Identify which cell holds the provided text, then report its [x, y] central coordinate. 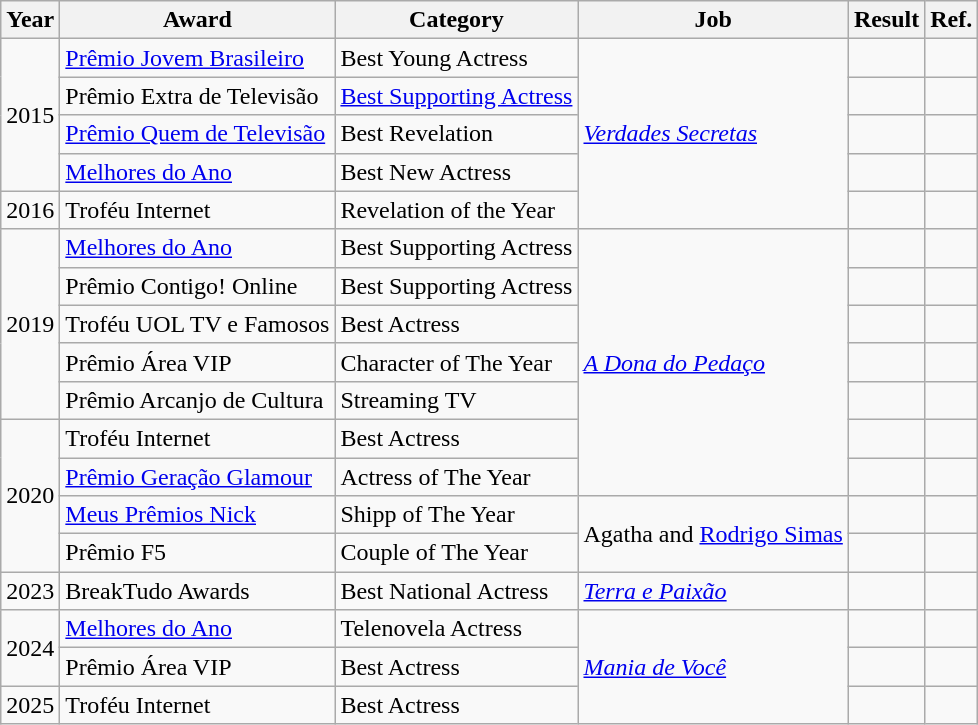
Agatha and Rodrigo Simas [713, 534]
Best Young Actress [456, 58]
Actress of The Year [456, 477]
Prêmio Geração Glamour [198, 477]
2015 [30, 115]
2023 [30, 591]
Shipp of The Year [456, 515]
Couple of The Year [456, 553]
2019 [30, 324]
2025 [30, 705]
Year [30, 20]
Meus Prêmios Nick [198, 515]
Prêmio Extra de Televisão [198, 96]
Job [713, 20]
BreakTudo Awards [198, 591]
Verdades Secretas [713, 134]
Prêmio Arcanjo de Cultura [198, 400]
Award [198, 20]
Prêmio F5 [198, 553]
Prêmio Jovem Brasileiro [198, 58]
2020 [30, 495]
Streaming TV [456, 400]
Character of The Year [456, 362]
Prêmio Contigo! Online [198, 286]
Ref. [952, 20]
Terra e Paixão [713, 591]
Best New Actress [456, 172]
Category [456, 20]
A Dona do Pedaço [713, 362]
Best Revelation [456, 134]
2016 [30, 210]
Telenovela Actress [456, 629]
Revelation of the Year [456, 210]
Best National Actress [456, 591]
Prêmio Quem de Televisão [198, 134]
Troféu UOL TV e Famosos [198, 324]
Mania de Você [713, 667]
Result [886, 20]
2024 [30, 648]
